Pinpoint the cell where the given text exists, returning its [X, Y] midpoint coordinate. 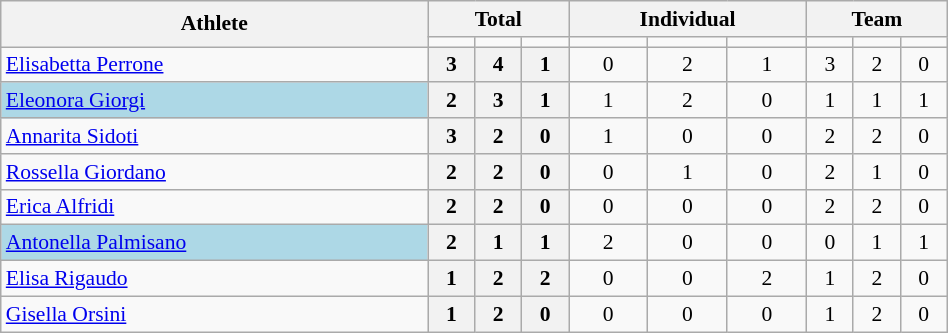
Annarita Sidoti [214, 136]
Total [498, 19]
Rossella Giordano [214, 172]
Elisabetta Perrone [214, 65]
Elisa Rigaudo [214, 279]
4 [498, 65]
Eleonora Giorgi [214, 101]
Individual [688, 19]
Erica Alfridi [214, 207]
Gisella Orsini [214, 314]
Team [876, 19]
Athlete [214, 24]
Antonella Palmisano [214, 243]
